Return (x, y) of the center of cell containing provided text 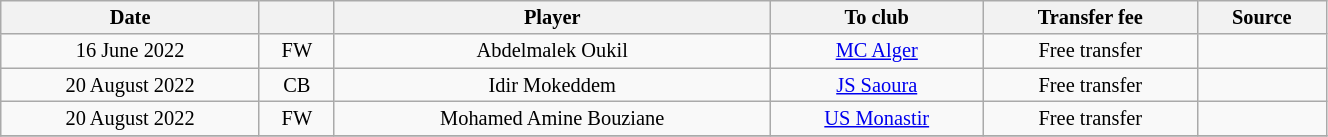
JS Saoura (876, 85)
MC Alger (876, 51)
Date (130, 17)
Abdelmalek Oukil (552, 51)
16 June 2022 (130, 51)
Player (552, 17)
To club (876, 17)
Idir Mokeddem (552, 85)
Transfer fee (1090, 17)
Source (1262, 17)
CB (296, 85)
US Monastir (876, 118)
Mohamed Amine Bouziane (552, 118)
